Output the [X, Y] coordinate of the center of the cell containing the given text.  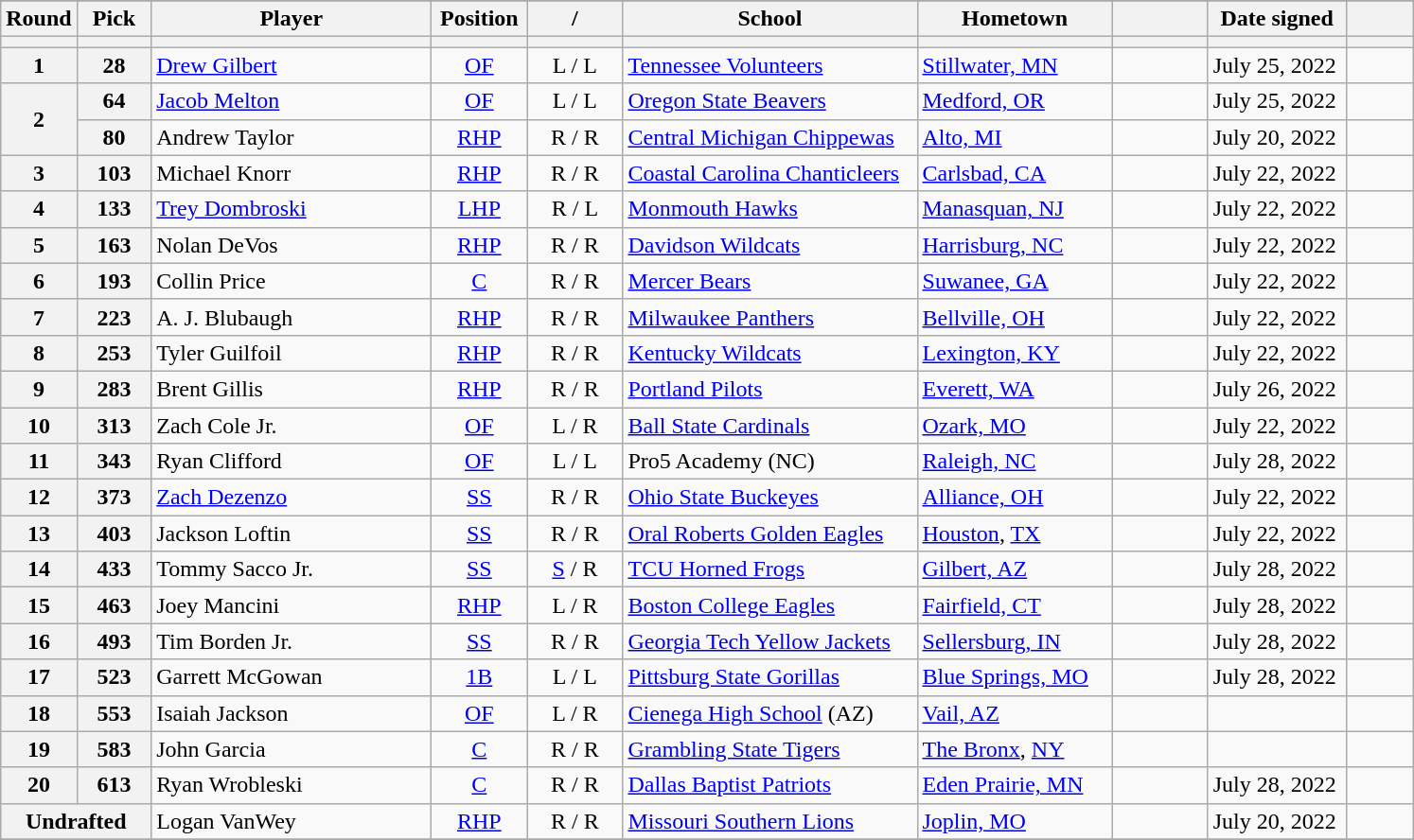
Everett, WA [1015, 389]
2 [39, 119]
Missouri Southern Lions [770, 821]
Player [292, 19]
Stillwater, MN [1015, 65]
Medford, OR [1015, 101]
80 [114, 137]
Central Michigan Chippewas [770, 137]
Bellville, OH [1015, 317]
Cienega High School (AZ) [770, 713]
133 [114, 209]
Georgia Tech Yellow Jackets [770, 641]
Position [479, 19]
July 26, 2022 [1277, 389]
Pittsburg State Gorillas [770, 677]
Blue Springs, MO [1015, 677]
20 [39, 785]
Suwanee, GA [1015, 281]
TCU Horned Frogs [770, 569]
Ohio State Buckeyes [770, 498]
Portland Pilots [770, 389]
Grambling State Tigers [770, 749]
Tennessee Volunteers [770, 65]
11 [39, 462]
4 [39, 209]
Undrafted [76, 821]
Michael Knorr [292, 173]
Gilbert, AZ [1015, 569]
Davidson Wildcats [770, 245]
553 [114, 713]
15 [39, 605]
403 [114, 534]
Lexington, KY [1015, 353]
Joey Mancini [292, 605]
223 [114, 317]
Trey Dombroski [292, 209]
Oregon State Beavers [770, 101]
16 [39, 641]
John Garcia [292, 749]
Tommy Sacco Jr. [292, 569]
Ryan Wrobleski [292, 785]
The Bronx, NY [1015, 749]
Isaiah Jackson [292, 713]
Alto, MI [1015, 137]
343 [114, 462]
14 [39, 569]
Jackson Loftin [292, 534]
493 [114, 641]
373 [114, 498]
Coastal Carolina Chanticleers [770, 173]
Raleigh, NC [1015, 462]
Zach Dezenzo [292, 498]
/ [575, 19]
17 [39, 677]
Sellersburg, IN [1015, 641]
LHP [479, 209]
1B [479, 677]
Dallas Baptist Patriots [770, 785]
8 [39, 353]
Milwaukee Panthers [770, 317]
583 [114, 749]
433 [114, 569]
Oral Roberts Golden Eagles [770, 534]
Ryan Clifford [292, 462]
10 [39, 425]
Nolan DeVos [292, 245]
Tim Borden Jr. [292, 641]
Date signed [1277, 19]
Pro5 Academy (NC) [770, 462]
313 [114, 425]
Brent Gillis [292, 389]
Boston College Eagles [770, 605]
R / L [575, 209]
Joplin, MO [1015, 821]
Pick [114, 19]
School [770, 19]
Drew Gilbert [292, 65]
A. J. Blubaugh [292, 317]
Harrisburg, NC [1015, 245]
Monmouth Hawks [770, 209]
Hometown [1015, 19]
Mercer Bears [770, 281]
19 [39, 749]
193 [114, 281]
5 [39, 245]
S / R [575, 569]
Carlsbad, CA [1015, 173]
18 [39, 713]
28 [114, 65]
613 [114, 785]
Logan VanWey [292, 821]
9 [39, 389]
523 [114, 677]
7 [39, 317]
64 [114, 101]
Tyler Guilfoil [292, 353]
Collin Price [292, 281]
Vail, AZ [1015, 713]
Round [39, 19]
163 [114, 245]
103 [114, 173]
Eden Prairie, MN [1015, 785]
Ball State Cardinals [770, 425]
3 [39, 173]
13 [39, 534]
Zach Cole Jr. [292, 425]
Ozark, MO [1015, 425]
Garrett McGowan [292, 677]
Jacob Melton [292, 101]
463 [114, 605]
Fairfield, CT [1015, 605]
1 [39, 65]
12 [39, 498]
Alliance, OH [1015, 498]
Houston, TX [1015, 534]
6 [39, 281]
253 [114, 353]
Manasquan, NJ [1015, 209]
Kentucky Wildcats [770, 353]
283 [114, 389]
Andrew Taylor [292, 137]
